Provide the [X, Y] coordinate of the cell's center where the given text is located.  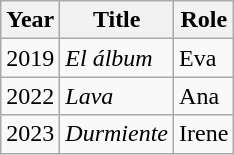
Lava [117, 96]
El álbum [117, 58]
Role [204, 20]
Durmiente [117, 134]
2019 [30, 58]
Title [117, 20]
Ana [204, 96]
2022 [30, 96]
2023 [30, 134]
Eva [204, 58]
Irene [204, 134]
Year [30, 20]
